Locate the cell with the specified text and output its [X, Y] center coordinate. 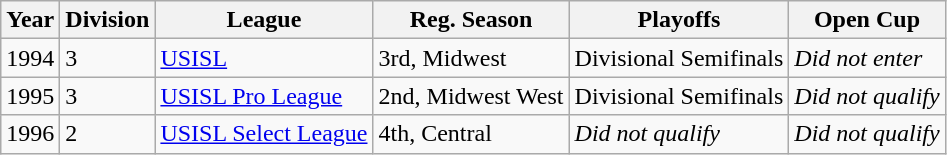
1996 [30, 134]
1994 [30, 58]
Playoffs [679, 20]
League [264, 20]
Division [108, 20]
Reg. Season [471, 20]
Open Cup [867, 20]
USISL Select League [264, 134]
3rd, Midwest [471, 58]
4th, Central [471, 134]
Year [30, 20]
1995 [30, 96]
USISL Pro League [264, 96]
2nd, Midwest West [471, 96]
USISL [264, 58]
2 [108, 134]
Did not enter [867, 58]
